Determine the [X, Y] coordinate at the center of the cell enclosing the given text.  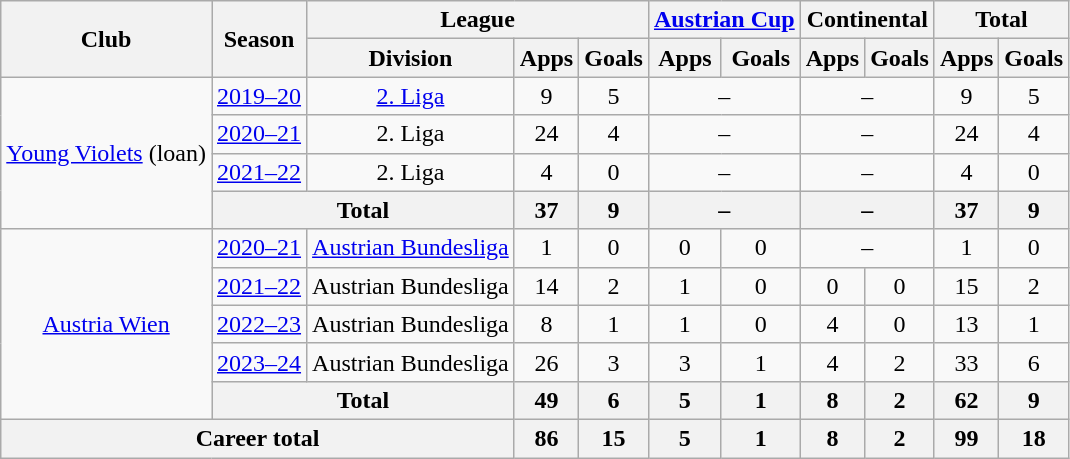
Austria Wien [106, 324]
14 [546, 286]
League [478, 20]
Club [106, 39]
33 [966, 362]
26 [546, 362]
2023–24 [260, 362]
49 [546, 400]
Young Violets (loan) [106, 153]
Austrian Cup [724, 20]
13 [966, 324]
86 [546, 438]
18 [1034, 438]
Career total [258, 438]
Season [260, 39]
Division [411, 58]
Continental [867, 20]
62 [966, 400]
2019–20 [260, 96]
2022–23 [260, 324]
99 [966, 438]
